Provide the (X, Y) coordinate of the cell's center where the given text is located.  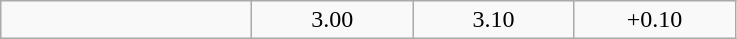
+0.10 (654, 20)
3.10 (494, 20)
3.00 (332, 20)
